From the cell containing the given text, extract its center point as [x, y] coordinate. 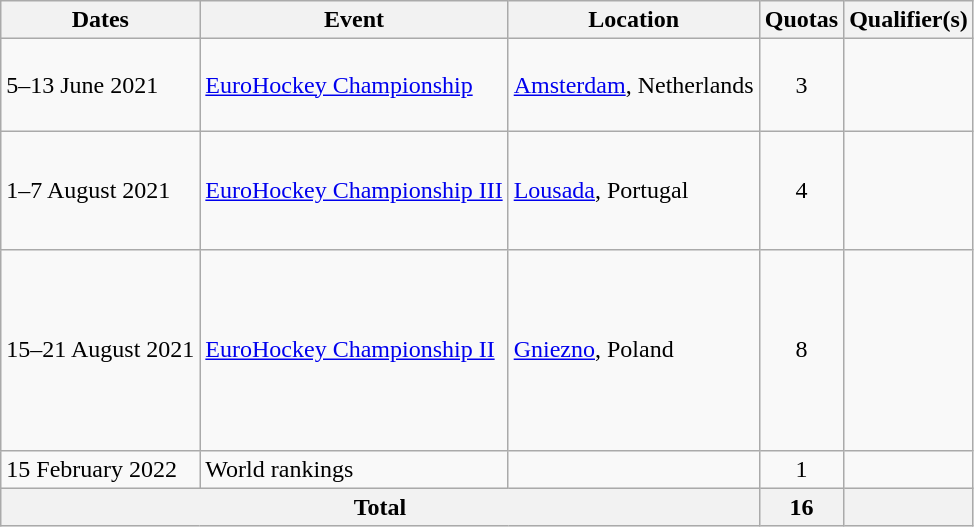
Qualifier(s) [909, 20]
Lousada, Portugal [634, 190]
15–21 August 2021 [100, 350]
Amsterdam, Netherlands [634, 85]
Dates [100, 20]
16 [801, 507]
15 February 2022 [100, 469]
Location [634, 20]
Event [354, 20]
World rankings [354, 469]
EuroHockey Championship III [354, 190]
Quotas [801, 20]
4 [801, 190]
3 [801, 85]
1–7 August 2021 [100, 190]
Gniezno, Poland [634, 350]
5–13 June 2021 [100, 85]
EuroHockey Championship [354, 85]
1 [801, 469]
8 [801, 350]
Total [380, 507]
EuroHockey Championship II [354, 350]
